Identify which cell holds the provided text, then report its (x, y) central coordinate. 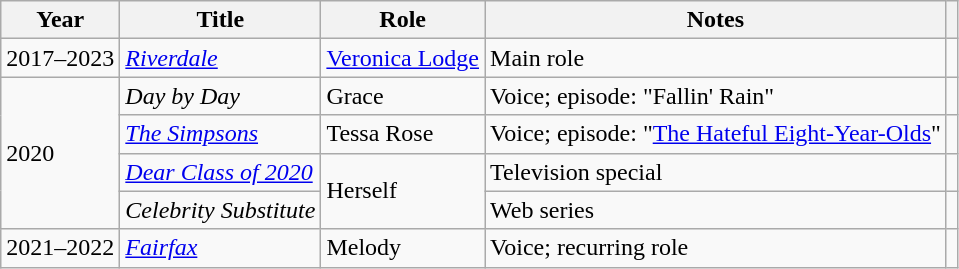
Celebrity Substitute (220, 210)
Role (403, 20)
Television special (716, 172)
Riverdale (220, 58)
Web series (716, 210)
Title (220, 20)
2021–2022 (60, 248)
Veronica Lodge (403, 58)
Herself (403, 191)
2017–2023 (60, 58)
Main role (716, 58)
Year (60, 20)
Voice; recurring role (716, 248)
Grace (403, 96)
The Simpsons (220, 134)
2020 (60, 153)
Notes (716, 20)
Dear Class of 2020 (220, 172)
Day by Day (220, 96)
Melody (403, 248)
Voice; episode: "The Hateful Eight-Year-Olds" (716, 134)
Voice; episode: "Fallin' Rain" (716, 96)
Tessa Rose (403, 134)
Fairfax (220, 248)
